Scan for the cell matching the given text and deliver its [X, Y] coordinate at center. 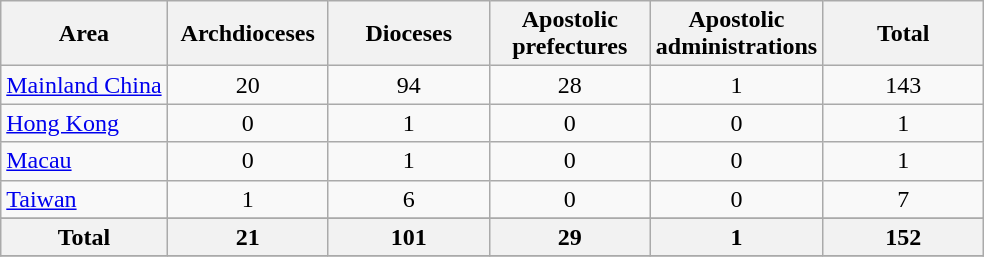
101 [408, 237]
20 [248, 85]
Archdioceses [248, 34]
28 [570, 85]
Mainland China [84, 85]
21 [248, 237]
Dioceses [408, 34]
Taiwan [84, 199]
143 [904, 85]
152 [904, 237]
29 [570, 237]
Apostolic prefectures [570, 34]
7 [904, 199]
Area [84, 34]
Apostolic administrations [736, 34]
6 [408, 199]
Macau [84, 161]
94 [408, 85]
Hong Kong [84, 123]
